Extract the [x, y] coordinate from the center of the cell holding the provided text.  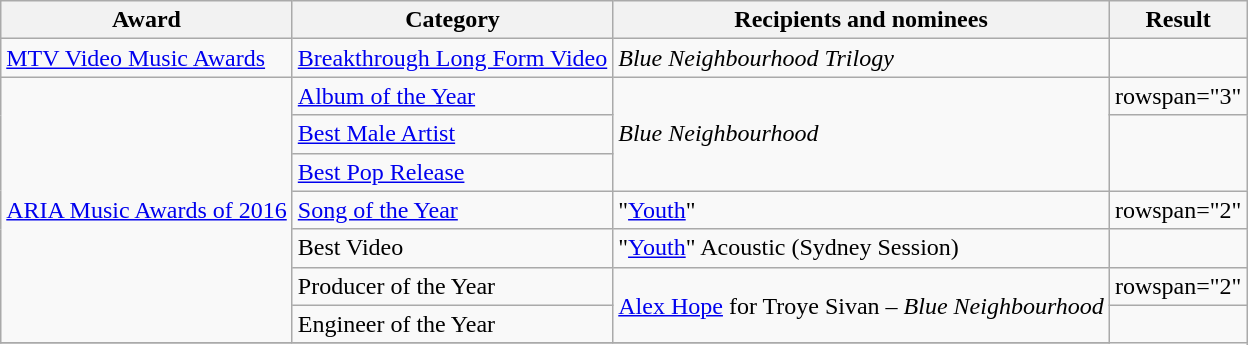
Result [1178, 20]
Award [147, 20]
Album of the Year [452, 96]
"Youth" [862, 210]
Alex Hope for Troye Sivan – Blue Neighbourhood [862, 305]
Producer of the Year [452, 286]
Blue Neighbourhood [862, 134]
Song of the Year [452, 210]
Breakthrough Long Form Video [452, 58]
Best Video [452, 248]
Category [452, 20]
Recipients and nominees [862, 20]
ARIA Music Awards of 2016 [147, 210]
Best Male Artist [452, 134]
MTV Video Music Awards [147, 58]
Blue Neighbourhood Trilogy [862, 58]
Best Pop Release [452, 172]
rowspan="3" [1178, 96]
"Youth" Acoustic (Sydney Session) [862, 248]
Engineer of the Year [452, 324]
